Scan for the cell matching the given text and deliver its (x, y) coordinate at center. 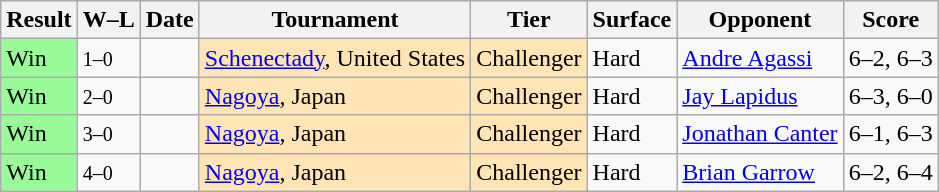
W–L (108, 20)
Jonathan Canter (760, 134)
Brian Garrow (760, 172)
6–1, 6–3 (890, 134)
3–0 (108, 134)
Date (170, 20)
Tier (529, 20)
Jay Lapidus (760, 96)
Andre Agassi (760, 58)
1–0 (108, 58)
Score (890, 20)
Schenectady, United States (334, 58)
Result (39, 20)
Surface (632, 20)
2–0 (108, 96)
6–2, 6–4 (890, 172)
6–2, 6–3 (890, 58)
6–3, 6–0 (890, 96)
4–0 (108, 172)
Tournament (334, 20)
Opponent (760, 20)
